Determine the (x, y) coordinate at the center of the cell enclosing the given text.  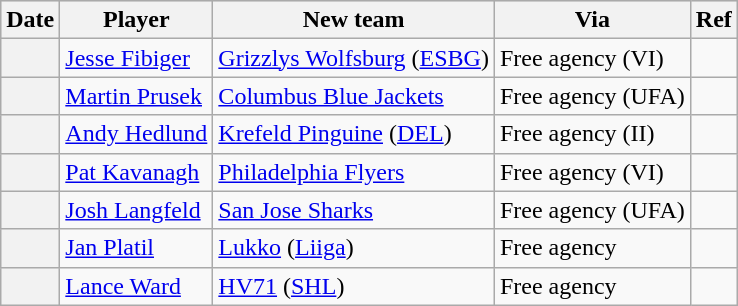
Ref (714, 20)
Pat Kavanagh (136, 172)
Lance Ward (136, 286)
HV71 (SHL) (354, 286)
Martin Prusek (136, 96)
Jesse Fibiger (136, 58)
Free agency (II) (592, 134)
Grizzlys Wolfsburg (ESBG) (354, 58)
Date (30, 20)
New team (354, 20)
Krefeld Pinguine (DEL) (354, 134)
Columbus Blue Jackets (354, 96)
Andy Hedlund (136, 134)
Lukko (Liiga) (354, 248)
Philadelphia Flyers (354, 172)
Josh Langfeld (136, 210)
Jan Platil (136, 248)
Player (136, 20)
San Jose Sharks (354, 210)
Via (592, 20)
